For the text-containing cell, return its midpoint in [x, y] coordinate format. 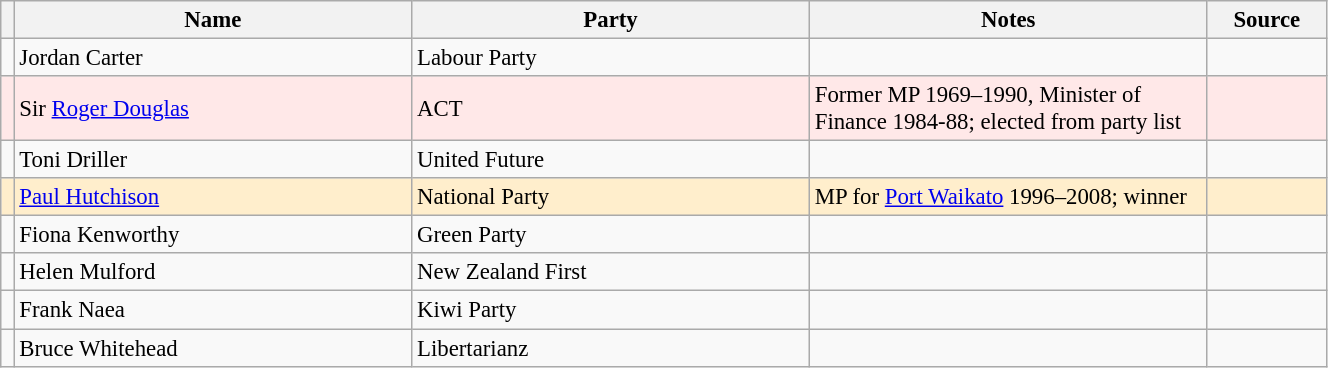
Toni Driller [213, 160]
MP for Port Waikato 1996–2008; winner [1008, 197]
Name [213, 20]
United Future [611, 160]
Sir Roger Douglas [213, 108]
Libertarianz [611, 348]
National Party [611, 197]
New Zealand First [611, 273]
Fiona Kenworthy [213, 235]
Green Party [611, 235]
Former MP 1969–1990, Minister of Finance 1984-88; elected from party list [1008, 108]
Bruce Whitehead [213, 348]
Source [1266, 20]
Frank Naea [213, 310]
Notes [1008, 20]
Party [611, 20]
Paul Hutchison [213, 197]
Labour Party [611, 58]
Helen Mulford [213, 273]
Jordan Carter [213, 58]
Kiwi Party [611, 310]
ACT [611, 108]
